Find where the given text appears and provide that cell's center as (X, Y) coordinate. 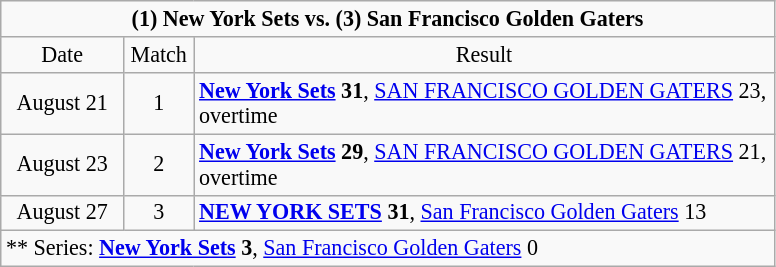
New York Sets 29, SAN FRANCISCO GOLDEN GATERS 21, overtime (484, 164)
2 (159, 164)
New York Sets 31, SAN FRANCISCO GOLDEN GATERS 23, overtime (484, 102)
Date (62, 54)
Match (159, 54)
1 (159, 102)
(1) New York Sets vs. (3) San Francisco Golden Gaters (388, 18)
** Series: New York Sets 3, San Francisco Golden Gaters 0 (388, 249)
August 23 (62, 164)
3 (159, 213)
August 27 (62, 213)
Result (484, 54)
August 21 (62, 102)
NEW YORK SETS 31, San Francisco Golden Gaters 13 (484, 213)
